Find where the given text appears and provide that cell's center as [X, Y] coordinate. 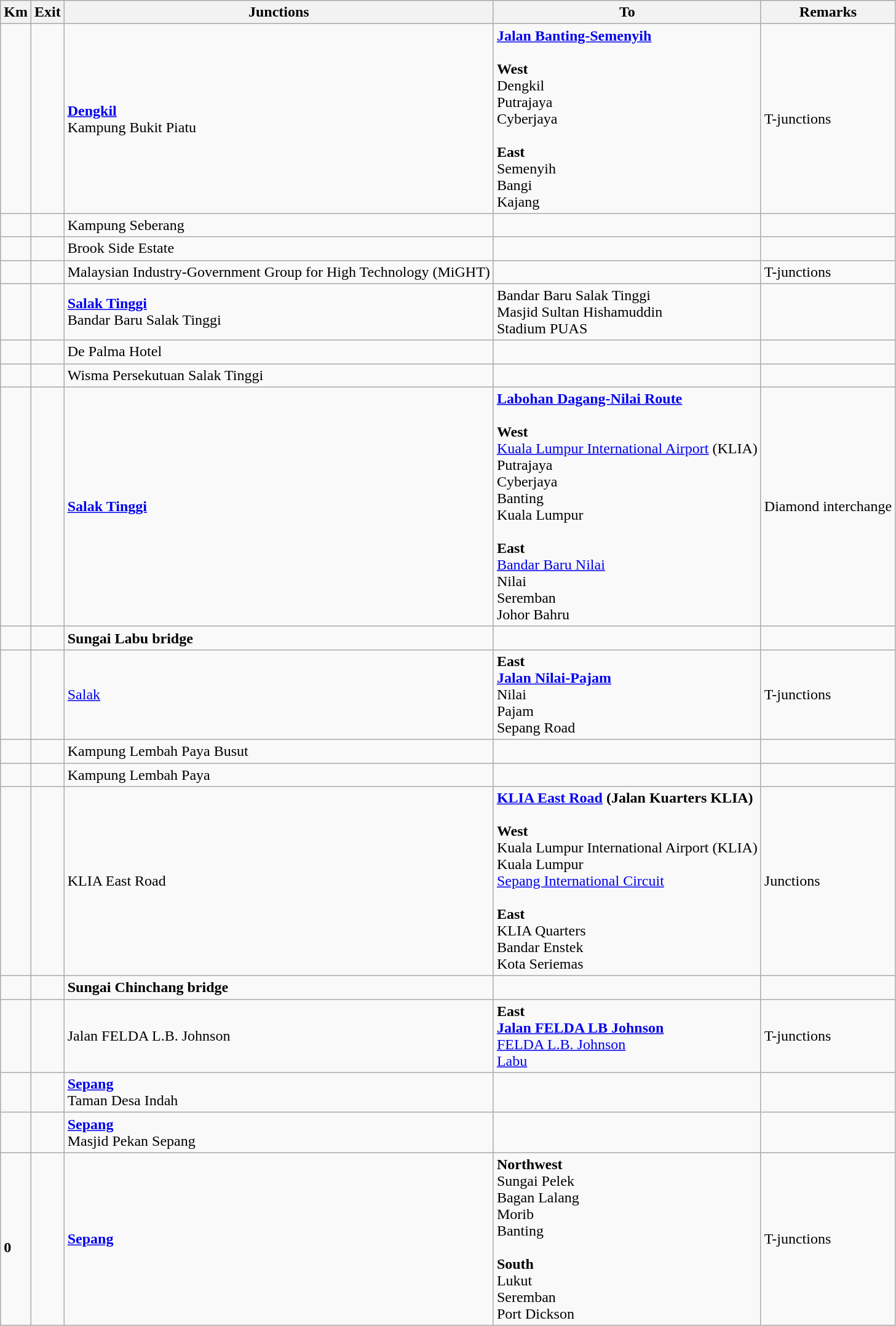
Sungai Labu bridge [279, 638]
Jalan Banting-SemenyihWestDengkilPutrajayaCyberjayaEastSemenyihBangiKajang [627, 119]
Kampung Seberang [279, 225]
Sungai Chinchang bridge [279, 988]
Salak [279, 694]
Malaysian Industry-Government Group for High Technology (MiGHT) [279, 272]
DengkilKampung Bukit Piatu [279, 119]
Northwest Sungai Pelek Bagan Lalang Morib BantingSouth Lukut Seremban Port Dickson [627, 1239]
SepangTaman Desa Indah [279, 1092]
Sepang [279, 1239]
Remarks [828, 12]
Bandar Baru Salak TinggiMasjid Sultan HishamuddinStadium PUAS [627, 312]
East Jalan FELDA LB Johnson FELDA L.B. Johnson Labu [627, 1036]
De Palma Hotel [279, 352]
Km [16, 12]
SepangMasjid Pekan Sepang [279, 1133]
To [627, 12]
Exit [47, 12]
Salak TinggiBandar Baru Salak Tinggi [279, 312]
Diamond interchange [828, 507]
Kampung Lembah Paya [279, 774]
Salak Tinggi [279, 507]
Brook Side Estate [279, 248]
Kampung Lembah Paya Busut [279, 751]
0 [16, 1239]
Wisma Persekutuan Salak Tinggi [279, 375]
KLIA East Road [279, 881]
East Jalan Nilai-Pajam Nilai Pajam Sepang Road [627, 694]
Jalan FELDA L.B. Johnson [279, 1036]
